Extract the [x, y] coordinate from the center of the cell holding the provided text.  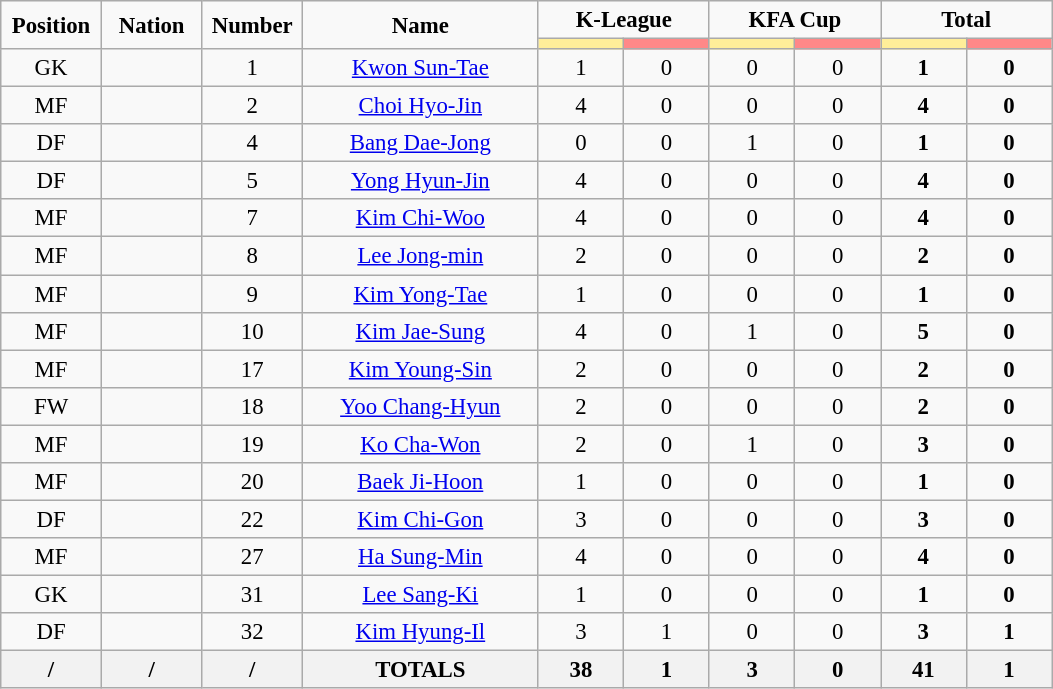
Ha Sung-Min [421, 557]
Baek Ji-Hoon [421, 482]
Ko Cha-Won [421, 444]
32 [252, 632]
31 [252, 594]
Nation [152, 25]
17 [252, 369]
KFA Cup [794, 20]
Kim Jae-Sung [421, 331]
7 [252, 219]
Kim Chi-Gon [421, 519]
Kim Yong-Tae [421, 294]
Bang Dae-Jong [421, 143]
Kim Chi-Woo [421, 219]
K-League [624, 20]
18 [252, 406]
TOTALS [421, 670]
Kwon Sun-Tae [421, 68]
41 [923, 670]
Yong Hyun-Jin [421, 181]
Lee Jong-min [421, 256]
10 [252, 331]
20 [252, 482]
27 [252, 557]
Lee Sang-Ki [421, 594]
Kim Young-Sin [421, 369]
22 [252, 519]
9 [252, 294]
Kim Hyung-Il [421, 632]
Name [421, 25]
38 [581, 670]
Choi Hyo-Jin [421, 106]
19 [252, 444]
FW [52, 406]
8 [252, 256]
Yoo Chang-Hyun [421, 406]
Total [966, 20]
Position [52, 25]
Number [252, 25]
